Return the [x, y] coordinate for the center point of the cell that contains the specified text.  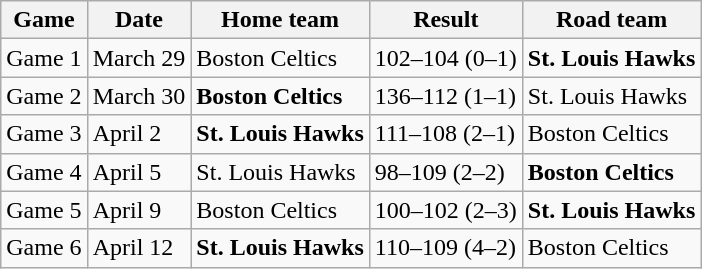
Date [139, 20]
Game 5 [44, 210]
April 2 [139, 134]
102–104 (0–1) [446, 58]
136–112 (1–1) [446, 96]
March 30 [139, 96]
Result [446, 20]
110–109 (4–2) [446, 248]
Game 1 [44, 58]
Road team [611, 20]
98–109 (2–2) [446, 172]
111–108 (2–1) [446, 134]
Game 4 [44, 172]
Game 3 [44, 134]
Home team [280, 20]
Game [44, 20]
April 5 [139, 172]
Game 6 [44, 248]
Game 2 [44, 96]
April 12 [139, 248]
100–102 (2–3) [446, 210]
March 29 [139, 58]
April 9 [139, 210]
